Pinpoint the cell where the given text exists, returning its [x, y] midpoint coordinate. 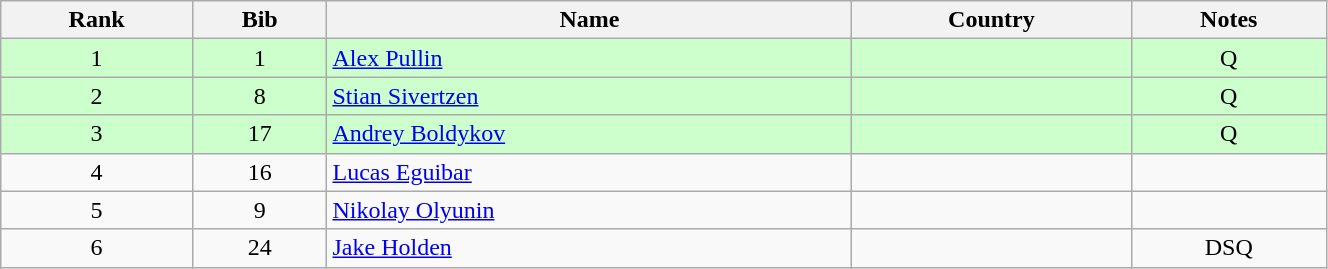
9 [260, 210]
16 [260, 172]
Nikolay Olyunin [590, 210]
24 [260, 248]
Country [992, 20]
6 [97, 248]
17 [260, 134]
Jake Holden [590, 248]
Name [590, 20]
Lucas Eguibar [590, 172]
4 [97, 172]
Bib [260, 20]
Notes [1228, 20]
8 [260, 96]
5 [97, 210]
3 [97, 134]
Alex Pullin [590, 58]
2 [97, 96]
Stian Sivertzen [590, 96]
DSQ [1228, 248]
Andrey Boldykov [590, 134]
Rank [97, 20]
